Return the [X, Y] coordinate for the center point of the cell that contains the specified text.  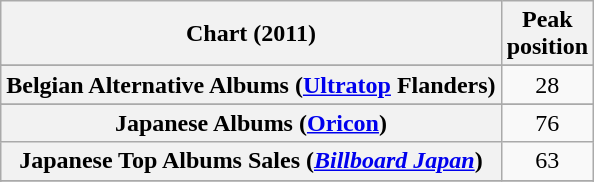
Japanese Top Albums Sales (Billboard Japan) [251, 161]
76 [547, 123]
Peakposition [547, 34]
63 [547, 161]
Japanese Albums (Oricon) [251, 123]
Chart (2011) [251, 34]
Belgian Alternative Albums (Ultratop Flanders) [251, 85]
28 [547, 85]
